Pinpoint the cell where the given text exists, returning its (X, Y) midpoint coordinate. 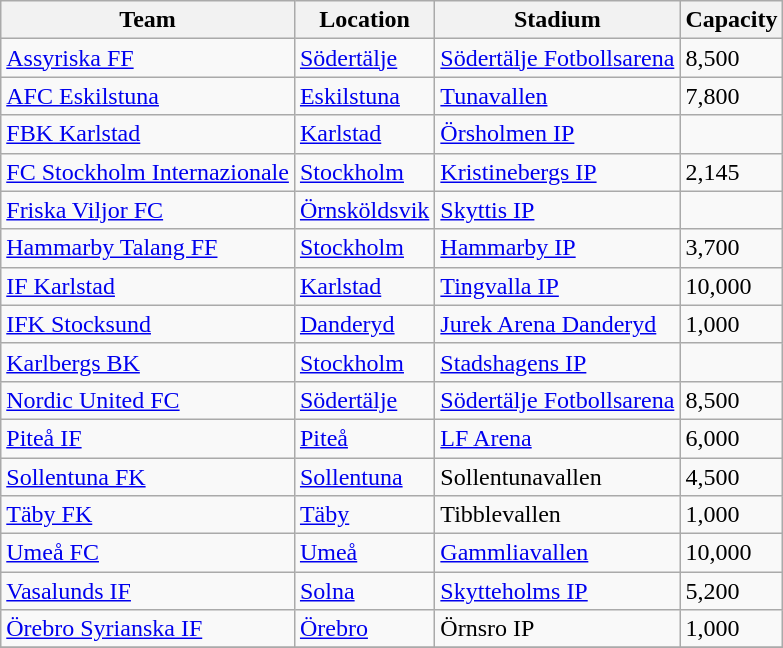
Hammarby Talang FF (148, 248)
Skytteholms IP (558, 591)
Nordic United FC (148, 400)
Umeå (364, 553)
Sollentuna (364, 477)
Friska Viljor FC (148, 210)
4,500 (732, 477)
6,000 (732, 438)
Jurek Arena Danderyd (558, 324)
Solna (364, 591)
3,700 (732, 248)
Tibblevallen (558, 515)
Piteå (364, 438)
Sollentunavallen (558, 477)
Täby (364, 515)
FBK Karlstad (148, 134)
Capacity (732, 20)
IFK Stocksund (148, 324)
7,800 (732, 96)
Team (148, 20)
Örebro Syrianska IF (148, 629)
Örnsköldsvik (364, 210)
Karlbergs BK (148, 362)
Assyriska FF (148, 58)
Eskilstuna (364, 96)
Örebro (364, 629)
Vasalunds IF (148, 591)
FC Stockholm Internazionale (148, 172)
Hammarby IP (558, 248)
Piteå IF (148, 438)
Location (364, 20)
5,200 (732, 591)
Örsholmen IP (558, 134)
Tingvalla IP (558, 286)
AFC Eskilstuna (148, 96)
Tunavallen (558, 96)
Täby FK (148, 515)
Sollentuna FK (148, 477)
Kristinebergs IP (558, 172)
2,145 (732, 172)
Stadium (558, 20)
Umeå FC (148, 553)
Stadshagens IP (558, 362)
IF Karlstad (148, 286)
Örnsro IP (558, 629)
Gammliavallen (558, 553)
Danderyd (364, 324)
LF Arena (558, 438)
Skyttis IP (558, 210)
